From the cell containing the given text, extract its center point as [x, y] coordinate. 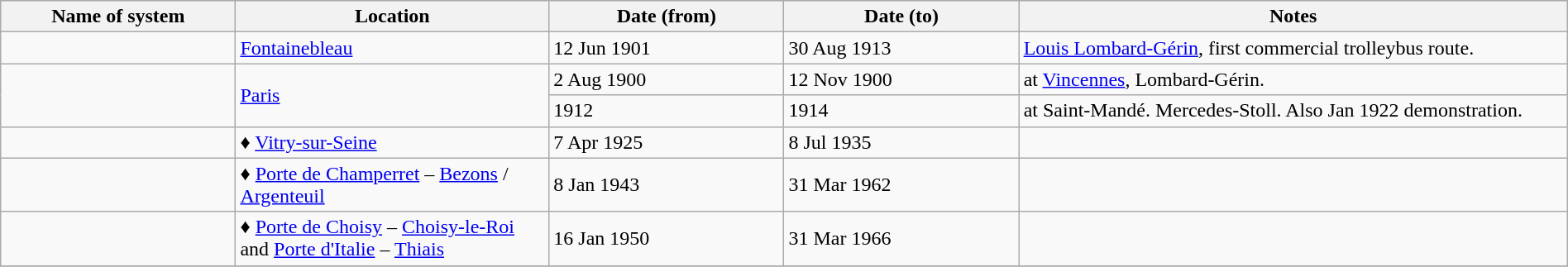
Date (to) [901, 17]
31 Mar 1962 [901, 185]
16 Jan 1950 [667, 238]
♦ Vitry-sur-Seine [392, 142]
Paris [392, 95]
Louis Lombard-Gérin, first commercial trolleybus route. [1293, 48]
♦ Porte de Choisy – Choisy-le-Roi and Porte d'Italie – Thiais [392, 238]
8 Jan 1943 [667, 185]
12 Nov 1900 [901, 79]
at Saint-Mandé. Mercedes-Stoll. Also Jan 1922 demonstration. [1293, 111]
31 Mar 1966 [901, 238]
Notes [1293, 17]
Fontainebleau [392, 48]
♦ Porte de Champerret – Bezons / Argenteuil [392, 185]
12 Jun 1901 [667, 48]
7 Apr 1925 [667, 142]
1914 [901, 111]
1912 [667, 111]
30 Aug 1913 [901, 48]
at Vincennes, Lombard-Gérin. [1293, 79]
Location [392, 17]
2 Aug 1900 [667, 79]
Date (from) [667, 17]
Name of system [118, 17]
8 Jul 1935 [901, 142]
